For the text-containing cell, return its midpoint in (X, Y) coordinate format. 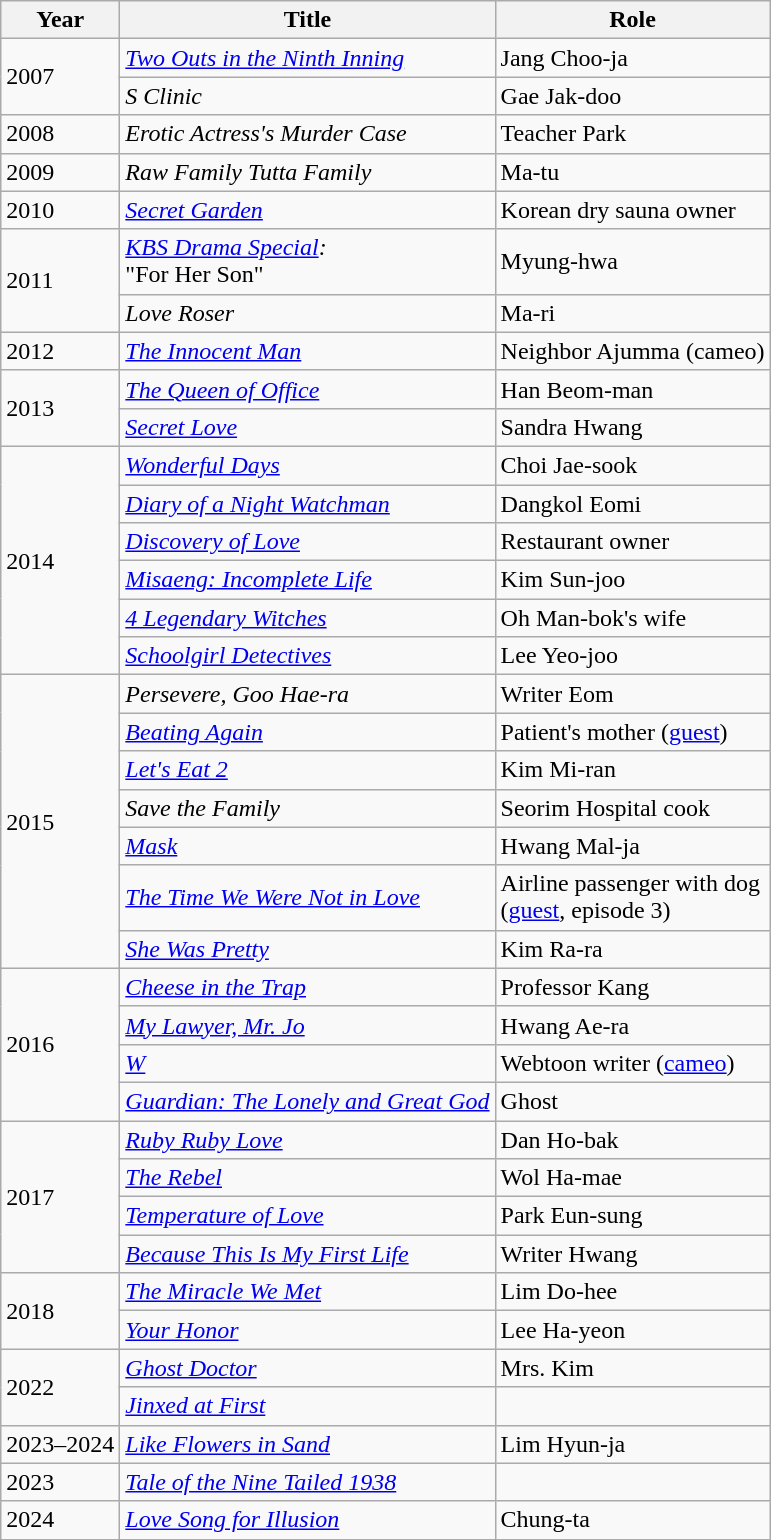
Diary of a Night Watchman (308, 503)
2013 (60, 408)
2023–2024 (60, 1444)
Airline passenger with dog (guest, episode 3) (632, 898)
Choi Jae-sook (632, 465)
Mask (308, 846)
Dangkol Eomi (632, 503)
Wonderful Days (308, 465)
2008 (60, 134)
Hwang Ae-ra (632, 1025)
Jang Choo-ja (632, 58)
Ma-ri (632, 313)
2023 (60, 1482)
Sandra Hwang (632, 427)
Cheese in the Trap (308, 987)
Seorim Hospital cook (632, 808)
Guardian: The Lonely and Great God (308, 1101)
Ghost Doctor (308, 1368)
Oh Man-bok's wife (632, 618)
Chung-ta (632, 1520)
Teacher Park (632, 134)
The Rebel (308, 1178)
Myung-hwa (632, 262)
2022 (60, 1387)
Discovery of Love (308, 542)
Korean dry sauna owner (632, 210)
Tale of the Nine Tailed 1938 (308, 1482)
Park Eun-sung (632, 1216)
Patient's mother (guest) (632, 732)
KBS Drama Special:"For Her Son" (308, 262)
2009 (60, 172)
Love Song for Illusion (308, 1520)
The Time We Were Not in Love (308, 898)
The Queen of Office (308, 389)
Raw Family Tutta Family (308, 172)
Writer Eom (632, 694)
2012 (60, 351)
Kim Mi-ran (632, 770)
W (308, 1063)
2011 (60, 280)
Han Beom-man (632, 389)
4 Legendary Witches (308, 618)
She Was Pretty (308, 949)
Lee Yeo-joo (632, 656)
Ruby Ruby Love (308, 1139)
Gae Jak-doo (632, 96)
Like Flowers in Sand (308, 1444)
Year (60, 20)
Erotic Actress's Murder Case (308, 134)
The Innocent Man (308, 351)
Kim Sun-joo (632, 580)
Lim Hyun-ja (632, 1444)
Title (308, 20)
Wol Ha-mae (632, 1178)
Secret Garden (308, 210)
2018 (60, 1311)
Your Honor (308, 1330)
Dan Ho-bak (632, 1139)
Role (632, 20)
Temperature of Love (308, 1216)
My Lawyer, Mr. Jo (308, 1025)
Hwang Mal-ja (632, 846)
S Clinic (308, 96)
2010 (60, 210)
Ghost (632, 1101)
Webtoon writer (cameo) (632, 1063)
Kim Ra-ra (632, 949)
Mrs. Kim (632, 1368)
Jinxed at First (308, 1406)
Restaurant owner (632, 542)
Secret Love (308, 427)
Beating Again (308, 732)
2016 (60, 1044)
Two Outs in the Ninth Inning (308, 58)
2014 (60, 560)
Let's Eat 2 (308, 770)
2007 (60, 77)
Professor Kang (632, 987)
Persevere, Goo Hae-ra (308, 694)
2015 (60, 822)
Ma-tu (632, 172)
Schoolgirl Detectives (308, 656)
2017 (60, 1196)
Lim Do-hee (632, 1292)
Lee Ha-yeon (632, 1330)
Writer Hwang (632, 1254)
Neighbor Ajumma (cameo) (632, 351)
Because This Is My First Life (308, 1254)
The Miracle We Met (308, 1292)
Love Roser (308, 313)
Save the Family (308, 808)
Misaeng: Incomplete Life (308, 580)
2024 (60, 1520)
